Find where the given text appears and provide that cell's center as [X, Y] coordinate. 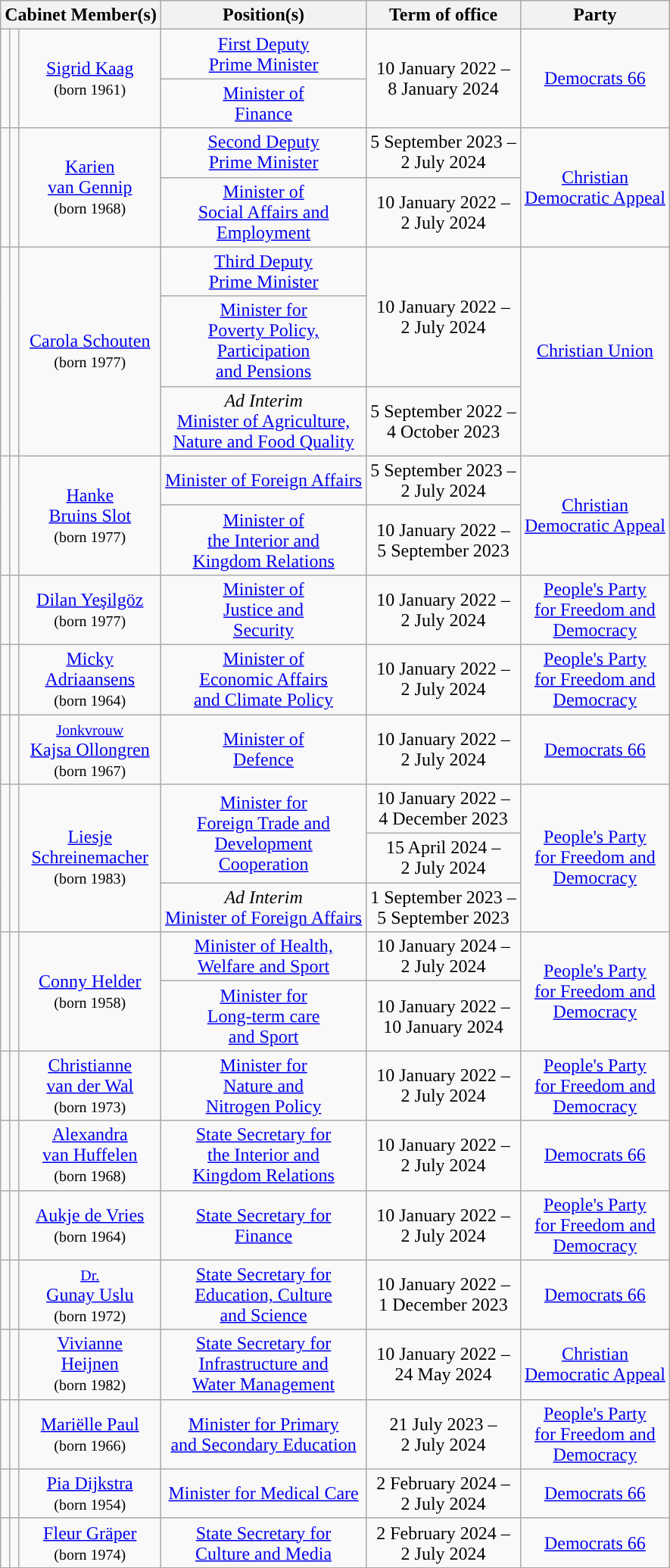
State Secretary for Culture and Media [263, 1543]
5 September 2022 – 4 October 2023 [444, 421]
10 January 2024 – 2 July 2024 [444, 957]
15 April 2024 – 2 July 2024 [444, 859]
Minister of Justice and Security [263, 609]
Dr. Gunay Uslu (born 1972) [89, 1295]
First Deputy Prime Minister [263, 55]
10 January 2022 – 1 December 2023 [444, 1295]
10 January 2022 – 10 January 2024 [444, 1016]
Minister for Long-term care and Sport [263, 1016]
Minister for Medical Care [263, 1493]
Micky Adriaansens (born 1964) [89, 679]
Hanke Bruins Slot (born 1977) [89, 515]
Mariëlle Paul (born 1966) [89, 1434]
10 January 2022 – 5 September 2023 [444, 540]
State Secretary for Finance [263, 1225]
Alexandra van Huffelen (born 1968) [89, 1155]
Ad Interim Minister of Foreign Affairs [263, 907]
Fleur Gräper (born 1974) [89, 1543]
Minister of the Interior and Kingdom Relations [263, 540]
Minister of Finance [263, 103]
Party [595, 15]
10 January 2022 – 24 May 2024 [444, 1364]
Carola Schouten (born 1977) [89, 351]
Minister for Foreign Trade and Development Cooperation [263, 834]
21 July 2023 – 2 July 2024 [444, 1434]
Minister for Poverty Policy, Participation and Pensions [263, 341]
Minister of Social Affairs and Employment [263, 212]
Ad Interim Minister of Agriculture, Nature and Food Quality [263, 421]
Liesje Schreinemacher (born 1983) [89, 859]
10 January 2022 – 4 December 2023 [444, 809]
Minister of Economic Affairs and Climate Policy [263, 679]
Cabinet Member(s) [81, 15]
State Secretary for Infrastructure and Water Management [263, 1364]
Aukje de Vries (born 1964) [89, 1225]
State Secretary for Education, Culture and Science [263, 1295]
Minister for Nature and Nitrogen Policy [263, 1086]
Term of office [444, 15]
Minister for Primary and Secondary Education [263, 1434]
Minister of Defence [263, 750]
Third Deputy Prime Minister [263, 271]
Minister of Foreign Affairs [263, 480]
Dilan Yeşilgöz (born 1977) [89, 609]
Karien van Gennip (born 1968) [89, 188]
Conny Helder (born 1958) [89, 992]
1 September 2023 – 5 September 2023 [444, 907]
Sigrid Kaag (born 1961) [89, 79]
10 January 2022 – 8 January 2024 [444, 79]
Christianne van der Wal (born 1973) [89, 1086]
Vivianne Heijnen (born 1982) [89, 1364]
Christian Union [595, 351]
State Secretary for the Interior and Kingdom Relations [263, 1155]
Jonkvrouw Kajsa Ollongren (born 1967) [89, 750]
Pia Dijkstra (born 1954) [89, 1493]
Second Deputy Prime Minister [263, 153]
Position(s) [263, 15]
Minister of Health, Welfare and Sport [263, 957]
